Capture the cell that displays the provided text and extract its (X, Y) central coordinate. 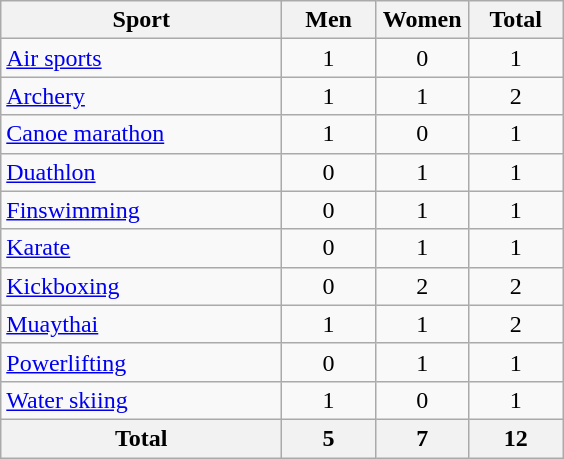
Powerlifting (142, 362)
Kickboxing (142, 286)
Men (329, 20)
7 (422, 438)
Archery (142, 96)
12 (516, 438)
Canoe marathon (142, 134)
Water skiing (142, 400)
Women (422, 20)
Air sports (142, 58)
Karate (142, 248)
Duathlon (142, 172)
5 (329, 438)
Finswimming (142, 210)
Sport (142, 20)
Muaythai (142, 324)
